Scan for the cell matching the given text and deliver its (x, y) coordinate at center. 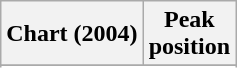
Chart (2004) (72, 34)
Peak position (189, 34)
